Detect which cell encompasses the target text, then output its [x, y] center coordinate. 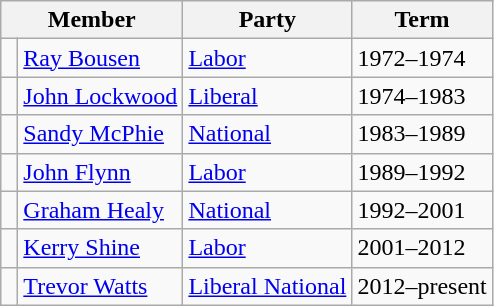
Party [268, 20]
1972–1974 [422, 58]
Trevor Watts [100, 286]
John Lockwood [100, 96]
Liberal National [268, 286]
2012–present [422, 286]
Sandy McPhie [100, 134]
Ray Bousen [100, 58]
Member [92, 20]
1983–1989 [422, 134]
1974–1983 [422, 96]
Liberal [268, 96]
Kerry Shine [100, 248]
2001–2012 [422, 248]
1989–1992 [422, 172]
1992–2001 [422, 210]
Graham Healy [100, 210]
John Flynn [100, 172]
Term [422, 20]
